Capture the cell that displays the provided text and extract its (x, y) central coordinate. 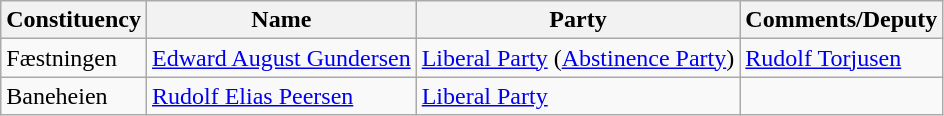
Comments/Deputy (842, 20)
Name (281, 20)
Party (578, 20)
Constituency (74, 20)
Rudolf Torjusen (842, 58)
Fæstningen (74, 58)
Edward August Gundersen (281, 58)
Liberal Party (Abstinence Party) (578, 58)
Baneheien (74, 96)
Rudolf Elias Peersen (281, 96)
Liberal Party (578, 96)
